Pinpoint the cell where the given text exists, returning its (x, y) midpoint coordinate. 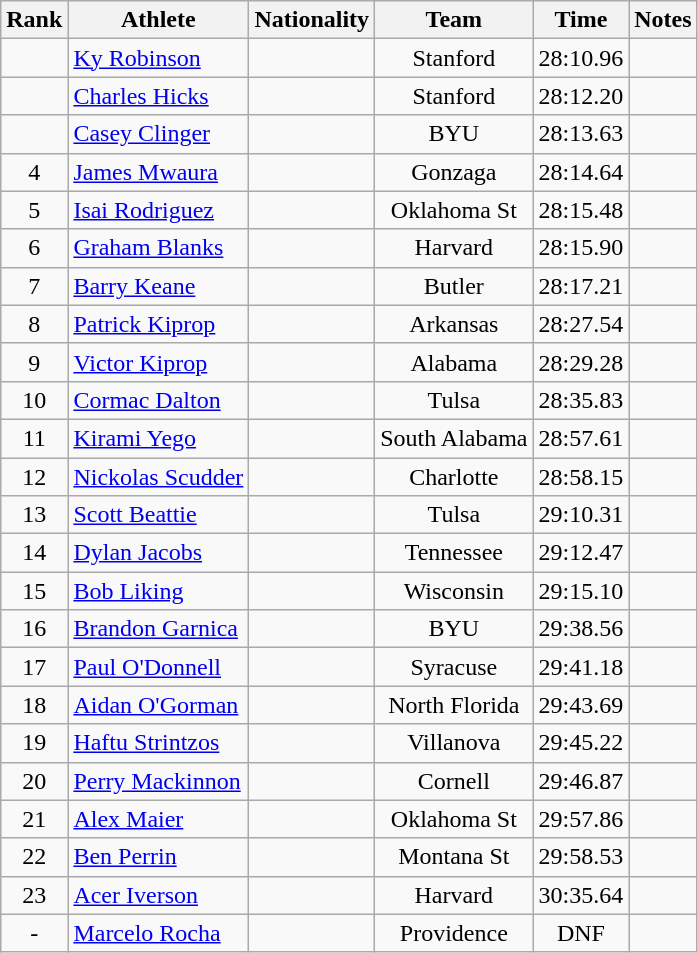
Time (581, 20)
Rank (34, 20)
28:15.90 (581, 248)
Dylan Jacobs (158, 553)
Montana St (454, 857)
Graham Blanks (158, 248)
29:46.87 (581, 781)
15 (34, 591)
17 (34, 667)
28:13.63 (581, 134)
21 (34, 819)
28:35.83 (581, 400)
Casey Clinger (158, 134)
Paul O'Donnell (158, 667)
Cormac Dalton (158, 400)
28:14.64 (581, 172)
Athlete (158, 20)
Victor Kiprop (158, 362)
Haftu Strintzos (158, 743)
29:10.31 (581, 515)
DNF (581, 933)
Perry Mackinnon (158, 781)
8 (34, 324)
Brandon Garnica (158, 629)
North Florida (454, 705)
12 (34, 477)
5 (34, 210)
19 (34, 743)
Isai Rodriguez (158, 210)
28:57.61 (581, 438)
29:58.53 (581, 857)
18 (34, 705)
28:12.20 (581, 96)
Gonzaga (454, 172)
29:45.22 (581, 743)
30:35.64 (581, 895)
11 (34, 438)
Nickolas Scudder (158, 477)
Notes (663, 20)
Alex Maier (158, 819)
28:15.48 (581, 210)
- (34, 933)
Team (454, 20)
Ben Perrin (158, 857)
Patrick Kiprop (158, 324)
9 (34, 362)
22 (34, 857)
13 (34, 515)
28:27.54 (581, 324)
28:10.96 (581, 58)
28:17.21 (581, 286)
20 (34, 781)
28:58.15 (581, 477)
7 (34, 286)
16 (34, 629)
Tennessee (454, 553)
4 (34, 172)
29:41.18 (581, 667)
29:38.56 (581, 629)
29:15.10 (581, 591)
Alabama (454, 362)
Nationality (312, 20)
James Mwaura (158, 172)
28:29.28 (581, 362)
Aidan O'Gorman (158, 705)
Wisconsin (454, 591)
Charles Hicks (158, 96)
10 (34, 400)
Kirami Yego (158, 438)
Barry Keane (158, 286)
Ky Robinson (158, 58)
Marcelo Rocha (158, 933)
Butler (454, 286)
29:43.69 (581, 705)
Acer Iverson (158, 895)
Syracuse (454, 667)
Scott Beattie (158, 515)
14 (34, 553)
23 (34, 895)
Villanova (454, 743)
29:57.86 (581, 819)
29:12.47 (581, 553)
Bob Liking (158, 591)
6 (34, 248)
Providence (454, 933)
Arkansas (454, 324)
South Alabama (454, 438)
Charlotte (454, 477)
Cornell (454, 781)
